Detect which cell encompasses the target text, then output its [x, y] center coordinate. 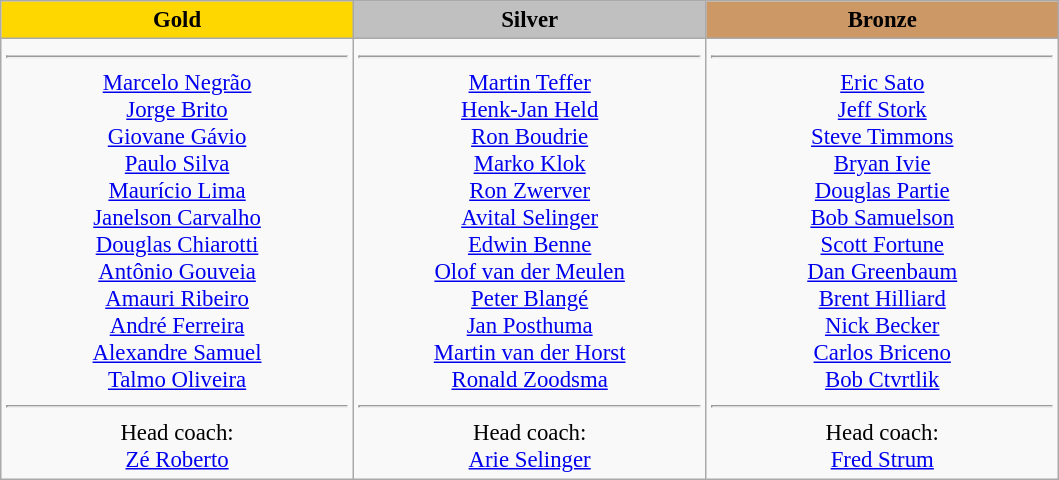
Bronze [882, 20]
Silver [530, 20]
Gold [178, 20]
